Search for the cell housing the specified text and yield its (X, Y) center coordinate. 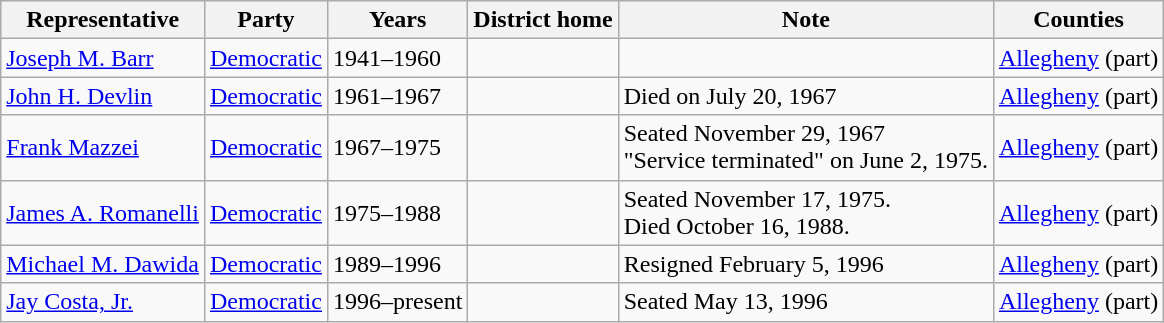
Michael M. Dawida (103, 264)
Joseph M. Barr (103, 58)
Representative (103, 20)
Seated November 29, 1967"Service terminated" on June 2, 1975. (806, 148)
Jay Costa, Jr. (103, 302)
1989–1996 (397, 264)
Party (266, 20)
Counties (1078, 20)
Note (806, 20)
Frank Mazzei (103, 148)
1996–present (397, 302)
James A. Romanelli (103, 212)
1941–1960 (397, 58)
Resigned February 5, 1996 (806, 264)
Years (397, 20)
1975–1988 (397, 212)
John H. Devlin (103, 96)
Seated May 13, 1996 (806, 302)
1961–1967 (397, 96)
District home (543, 20)
1967–1975 (397, 148)
Seated November 17, 1975.Died October 16, 1988. (806, 212)
Died on July 20, 1967 (806, 96)
